Search for the cell housing the specified text and yield its [x, y] center coordinate. 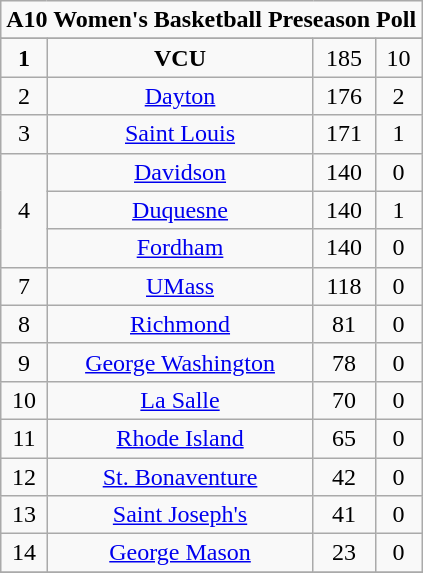
176 [344, 96]
Saint Joseph's [180, 515]
Fordham [180, 248]
St. Bonaventure [180, 477]
UMass [180, 286]
La Salle [180, 400]
7 [24, 286]
13 [24, 515]
3 [24, 134]
A10 Women's Basketball Preseason Poll [212, 20]
185 [344, 58]
George Washington [180, 362]
65 [344, 438]
78 [344, 362]
9 [24, 362]
14 [24, 553]
8 [24, 324]
4 [24, 210]
42 [344, 477]
118 [344, 286]
Dayton [180, 96]
171 [344, 134]
70 [344, 400]
Davidson [180, 172]
11 [24, 438]
Rhode Island [180, 438]
Duquesne [180, 210]
23 [344, 553]
VCU [180, 58]
12 [24, 477]
41 [344, 515]
Saint Louis [180, 134]
Richmond [180, 324]
George Mason [180, 553]
81 [344, 324]
